Output the (X, Y) coordinate of the center of the cell containing the given text.  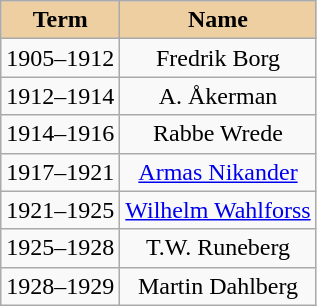
1914–1916 (60, 134)
Armas Nikander (218, 172)
Fredrik Borg (218, 58)
1917–1921 (60, 172)
1928–1929 (60, 286)
1921–1925 (60, 210)
T.W. Runeberg (218, 248)
Rabbe Wrede (218, 134)
Martin Dahlberg (218, 286)
1912–1914 (60, 96)
A. Åkerman (218, 96)
Term (60, 20)
Name (218, 20)
Wilhelm Wahlforss (218, 210)
1925–1928 (60, 248)
1905–1912 (60, 58)
